Capture the cell that displays the provided text and extract its (x, y) central coordinate. 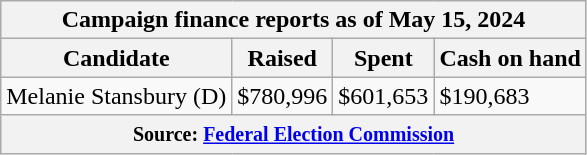
$190,683 (510, 96)
Raised (282, 58)
Melanie Stansbury (D) (116, 96)
Candidate (116, 58)
Cash on hand (510, 58)
Spent (384, 58)
Source: Federal Election Commission (294, 134)
$780,996 (282, 96)
Campaign finance reports as of May 15, 2024 (294, 20)
$601,653 (384, 96)
